Determine the (x, y) coordinate at the center of the cell enclosing the given text.  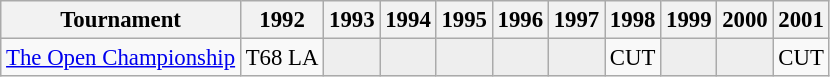
1994 (408, 20)
1995 (464, 20)
The Open Championship (121, 58)
1996 (520, 20)
1997 (576, 20)
1992 (282, 20)
1993 (352, 20)
Tournament (121, 20)
1998 (633, 20)
T68 LA (282, 58)
2001 (801, 20)
1999 (689, 20)
2000 (745, 20)
